Search for the cell housing the specified text and yield its (x, y) center coordinate. 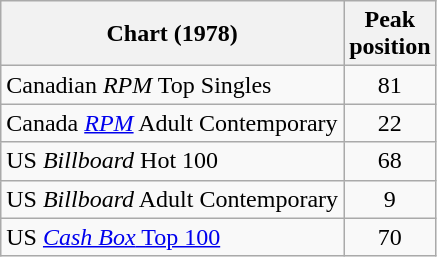
US Billboard Hot 100 (172, 161)
Chart (1978) (172, 34)
Canadian RPM Top Singles (172, 85)
81 (390, 85)
70 (390, 237)
22 (390, 123)
68 (390, 161)
US Billboard Adult Contemporary (172, 199)
9 (390, 199)
Peakposition (390, 34)
Canada RPM Adult Contemporary (172, 123)
US Cash Box Top 100 (172, 237)
